Extract the [X, Y] coordinate from the center of the cell holding the provided text.  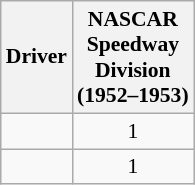
NASCARSpeedwayDivision(1952–1953) [133, 57]
Driver [36, 57]
